Locate the cell with the specified text and output its [X, Y] center coordinate. 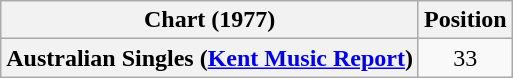
Chart (1977) [210, 20]
Position [465, 20]
33 [465, 58]
Australian Singles (Kent Music Report) [210, 58]
